Scan for the cell matching the given text and deliver its [X, Y] coordinate at center. 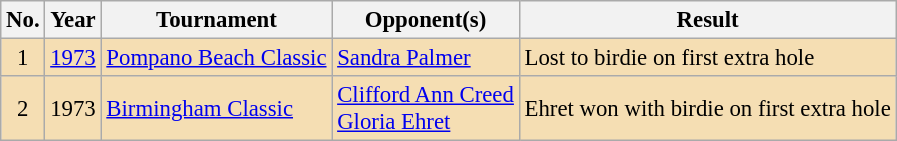
Tournament [216, 20]
Lost to birdie on first extra hole [708, 58]
Clifford Ann Creed Gloria Ehret [426, 108]
2 [23, 108]
Pompano Beach Classic [216, 58]
Sandra Palmer [426, 58]
Result [708, 20]
No. [23, 20]
Opponent(s) [426, 20]
Ehret won with birdie on first extra hole [708, 108]
Birmingham Classic [216, 108]
1 [23, 58]
Year [73, 20]
